From the cell containing the given text, extract its center point as (X, Y) coordinate. 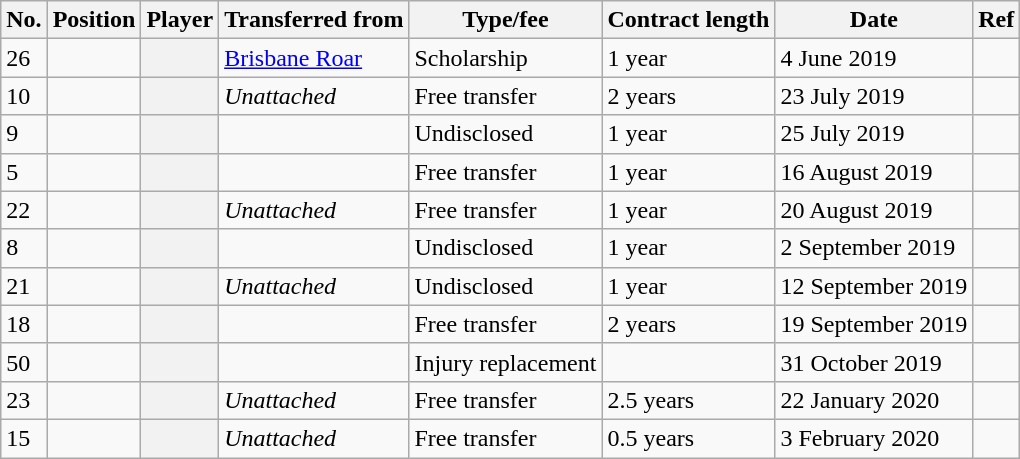
Brisbane Roar (314, 58)
22 January 2020 (874, 400)
Injury replacement (506, 362)
20 August 2019 (874, 210)
2 September 2019 (874, 248)
Contract length (688, 20)
50 (24, 362)
18 (24, 324)
15 (24, 438)
Ref (996, 20)
4 June 2019 (874, 58)
31 October 2019 (874, 362)
9 (24, 134)
19 September 2019 (874, 324)
12 September 2019 (874, 286)
Player (180, 20)
Position (94, 20)
Type/fee (506, 20)
Date (874, 20)
21 (24, 286)
5 (24, 172)
Scholarship (506, 58)
8 (24, 248)
3 February 2020 (874, 438)
23 (24, 400)
16 August 2019 (874, 172)
10 (24, 96)
Transferred from (314, 20)
No. (24, 20)
2.5 years (688, 400)
23 July 2019 (874, 96)
25 July 2019 (874, 134)
0.5 years (688, 438)
26 (24, 58)
22 (24, 210)
